Extract the (X, Y) coordinate from the center of the cell holding the provided text.  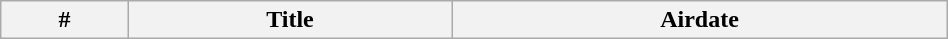
# (64, 20)
Title (290, 20)
Airdate (700, 20)
